Return (x, y) of the center of cell containing provided text 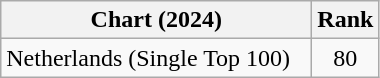
Rank (346, 20)
80 (346, 58)
Netherlands (Single Top 100) (156, 58)
Chart (2024) (156, 20)
